Identify which cell holds the provided text, then report its [X, Y] central coordinate. 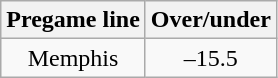
–15.5 [210, 58]
Pregame line [74, 20]
Over/under [210, 20]
Memphis [74, 58]
